Identify which cell holds the provided text, then report its (X, Y) central coordinate. 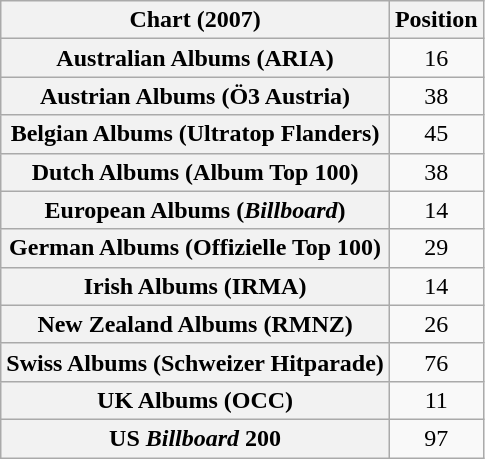
Irish Albums (IRMA) (196, 286)
Dutch Albums (Album Top 100) (196, 172)
45 (436, 134)
Chart (2007) (196, 20)
Position (436, 20)
29 (436, 248)
German Albums (Offizielle Top 100) (196, 248)
76 (436, 362)
97 (436, 438)
New Zealand Albums (RMNZ) (196, 324)
16 (436, 58)
US Billboard 200 (196, 438)
UK Albums (OCC) (196, 400)
26 (436, 324)
Belgian Albums (Ultratop Flanders) (196, 134)
Australian Albums (ARIA) (196, 58)
European Albums (Billboard) (196, 210)
Swiss Albums (Schweizer Hitparade) (196, 362)
11 (436, 400)
Austrian Albums (Ö3 Austria) (196, 96)
